Provide the [x, y] coordinate of the cell's center where the given text is located.  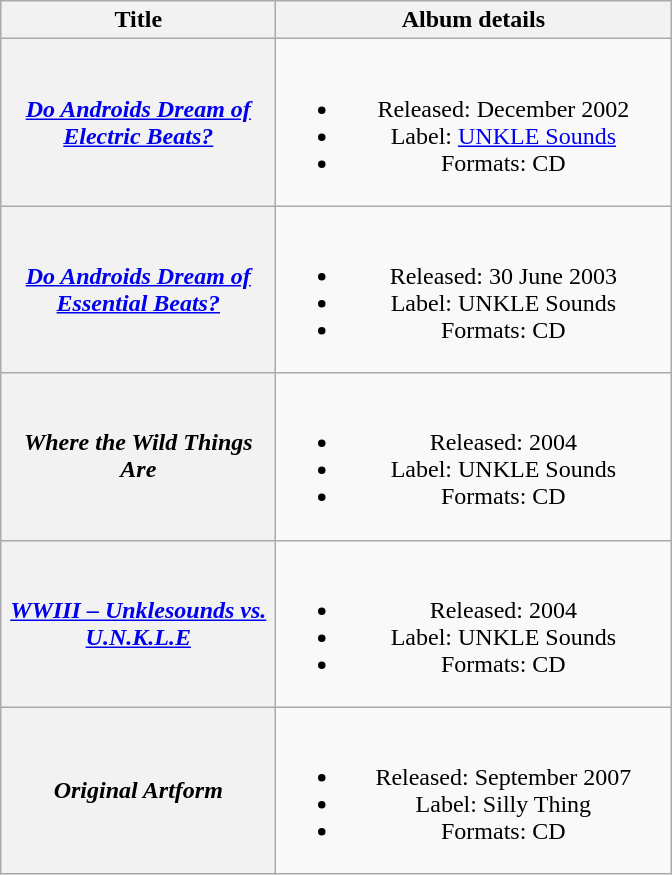
Original Artform [138, 790]
WWIII – Unklesounds vs. U.N.K.L.E [138, 624]
Title [138, 20]
Do Androids Dream of Electric Beats? [138, 122]
Released: 30 June 2003Label: UNKLE SoundsFormats: CD [474, 290]
Where the Wild Things Are [138, 456]
Album details [474, 20]
Released: December 2002Label: UNKLE SoundsFormats: CD [474, 122]
Do Androids Dream of Essential Beats? [138, 290]
Released: September 2007Label: Silly ThingFormats: CD [474, 790]
